Extract the [x, y] coordinate from the center of the cell holding the provided text.  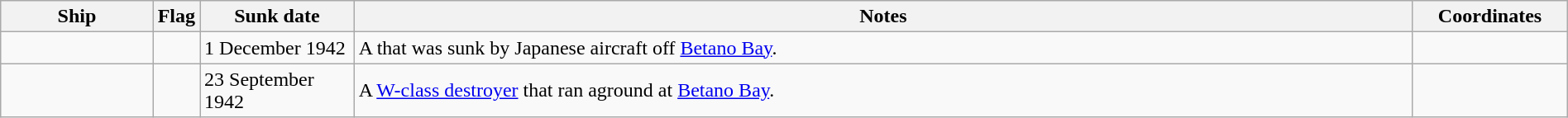
Sunk date [278, 17]
Notes [883, 17]
A that was sunk by Japanese aircraft off Betano Bay. [883, 48]
A W-class destroyer that ran aground at Betano Bay. [883, 91]
Ship [77, 17]
Flag [176, 17]
Coordinates [1490, 17]
1 December 1942 [278, 48]
23 September 1942 [278, 91]
